Pinpoint the cell where the given text exists, returning its (x, y) midpoint coordinate. 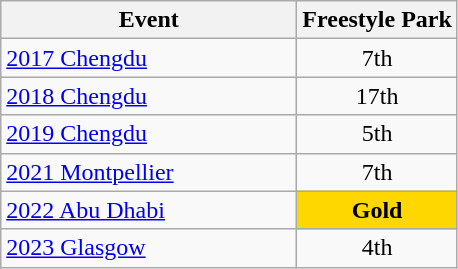
17th (378, 96)
2022 Abu Dhabi (149, 210)
2023 Glasgow (149, 248)
2019 Chengdu (149, 134)
Gold (378, 210)
2018 Chengdu (149, 96)
2017 Chengdu (149, 58)
2021 Montpellier (149, 172)
Freestyle Park (378, 20)
4th (378, 248)
5th (378, 134)
Event (149, 20)
